From the cell containing the given text, extract its center point as (X, Y) coordinate. 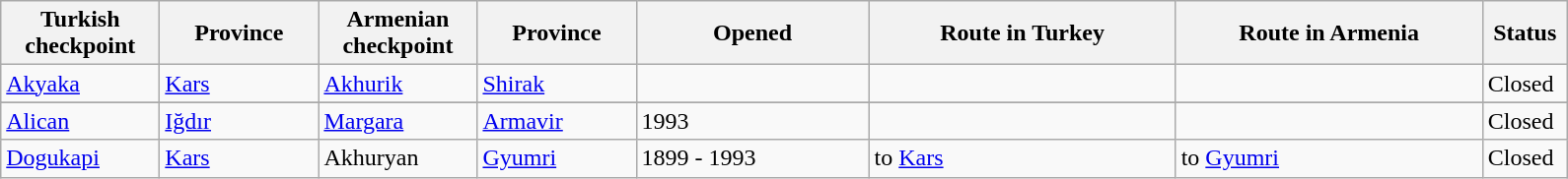
Armavir (556, 121)
Akyaka (81, 84)
Akhuryan (398, 158)
Margara (398, 121)
to Kars (1022, 158)
Alican (81, 121)
Akhurik (398, 84)
Route in Armenia (1329, 33)
Gyumri (556, 158)
Opened (752, 33)
1899 - 1993 (752, 158)
Dogukapi (81, 158)
1993 (752, 121)
Armenian checkpoint (398, 33)
Turkish checkpoint (81, 33)
Iğdır (239, 121)
to Gyumri (1329, 158)
Shirak (556, 84)
Route in Turkey (1022, 33)
Status (1525, 33)
